Identify which cell holds the provided text, then report its (X, Y) central coordinate. 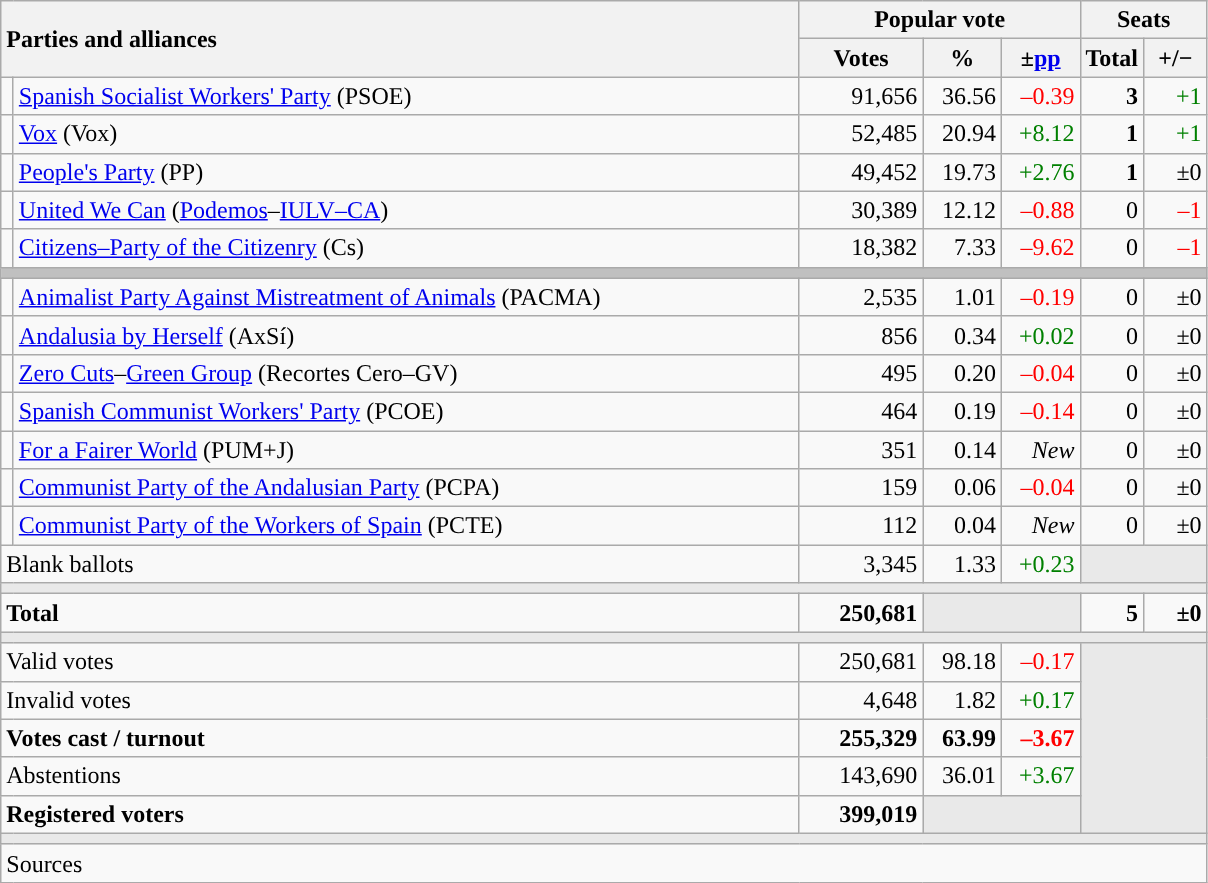
36.56 (962, 96)
0.20 (962, 373)
For a Fairer World (PUM+J) (406, 449)
Invalid votes (400, 700)
19.73 (962, 172)
3,345 (861, 564)
+3.67 (1040, 776)
52,485 (861, 134)
464 (861, 411)
±pp (1040, 58)
91,656 (861, 96)
–0.17 (1040, 662)
30,389 (861, 210)
12.12 (962, 210)
Seats (1144, 20)
49,452 (861, 172)
Communist Party of the Andalusian Party (PCPA) (406, 488)
Animalist Party Against Mistreatment of Animals (PACMA) (406, 297)
143,690 (861, 776)
0.04 (962, 526)
36.01 (962, 776)
+0.02 (1040, 335)
1.01 (962, 297)
495 (861, 373)
18,382 (861, 248)
–9.62 (1040, 248)
0.06 (962, 488)
+0.17 (1040, 700)
399,019 (861, 814)
Abstentions (400, 776)
63.99 (962, 738)
Blank ballots (400, 564)
20.94 (962, 134)
Valid votes (400, 662)
0.14 (962, 449)
98.18 (962, 662)
Votes (861, 58)
Spanish Socialist Workers' Party (PSOE) (406, 96)
Communist Party of the Workers of Spain (PCTE) (406, 526)
112 (861, 526)
–0.39 (1040, 96)
5 (1112, 613)
Parties and alliances (400, 39)
856 (861, 335)
+2.76 (1040, 172)
159 (861, 488)
2,535 (861, 297)
351 (861, 449)
Sources (604, 863)
1.82 (962, 700)
0.19 (962, 411)
4,648 (861, 700)
Zero Cuts–Green Group (Recortes Cero–GV) (406, 373)
–3.67 (1040, 738)
–0.14 (1040, 411)
Vox (Vox) (406, 134)
0.34 (962, 335)
Votes cast / turnout (400, 738)
+8.12 (1040, 134)
Citizens–Party of the Citizenry (Cs) (406, 248)
Spanish Communist Workers' Party (PCOE) (406, 411)
People's Party (PP) (406, 172)
Registered voters (400, 814)
+/− (1176, 58)
+0.23 (1040, 564)
Andalusia by Herself (AxSí) (406, 335)
3 (1112, 96)
United We Can (Podemos–IULV–CA) (406, 210)
1.33 (962, 564)
% (962, 58)
–0.88 (1040, 210)
255,329 (861, 738)
7.33 (962, 248)
Popular vote (940, 20)
–0.19 (1040, 297)
